Provide the [x, y] coordinate of the cell's center where the given text is located.  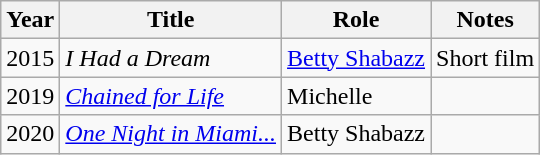
2019 [30, 96]
Michelle [356, 96]
2020 [30, 134]
One Night in Miami... [171, 134]
Title [171, 20]
Short film [486, 58]
Year [30, 20]
2015 [30, 58]
I Had a Dream [171, 58]
Chained for Life [171, 96]
Role [356, 20]
Notes [486, 20]
